Provide the [x, y] coordinate of the cell's center where the given text is located.  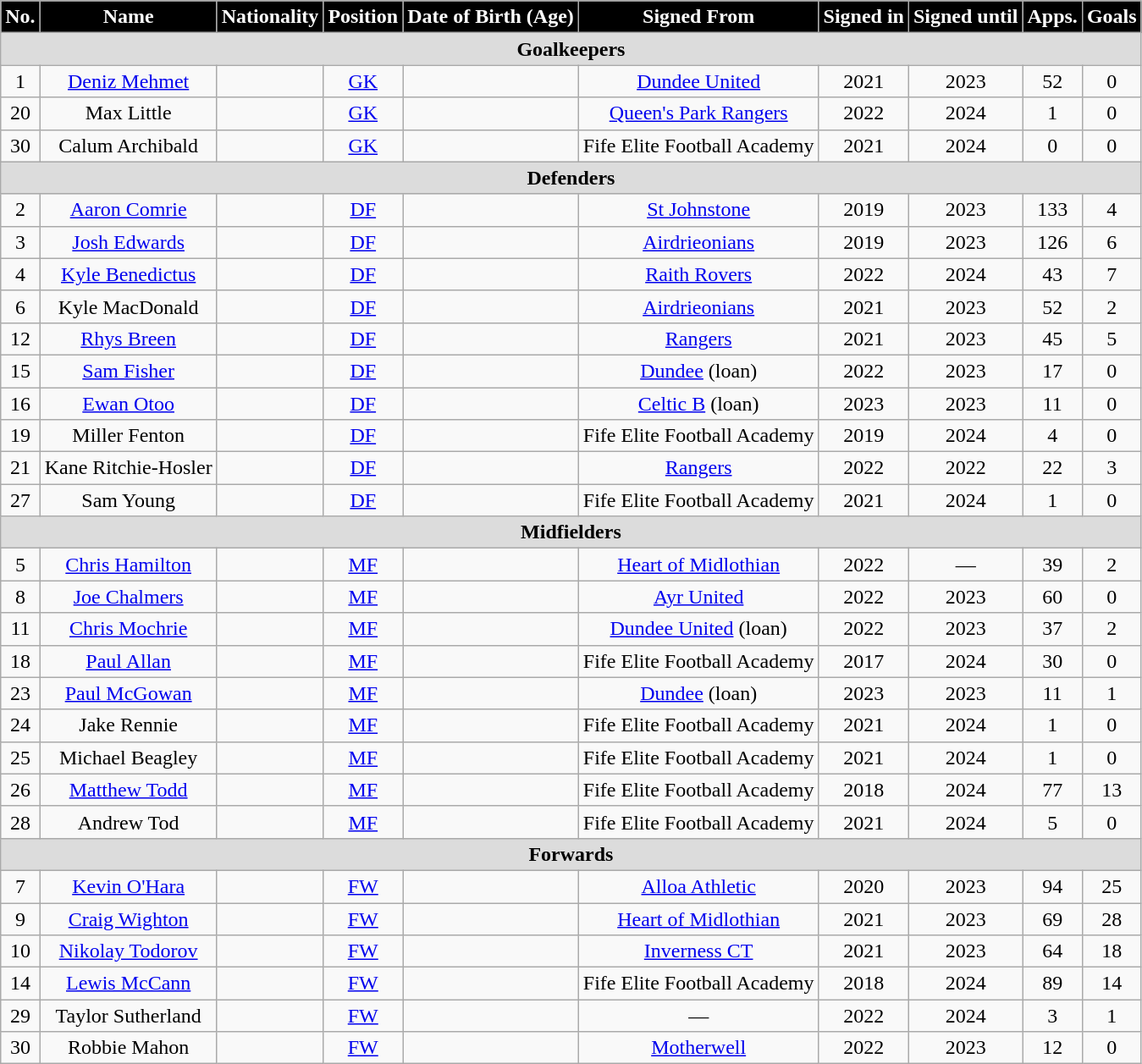
Kane Ritchie-Hosler [129, 468]
Signed From [698, 17]
2020 [863, 886]
69 [1052, 918]
Signed in [863, 17]
26 [20, 790]
16 [20, 404]
Deniz Mehmet [129, 81]
Kyle Benedictus [129, 274]
Joe Chalmers [129, 597]
133 [1052, 210]
2017 [863, 661]
Matthew Todd [129, 790]
Raith Rovers [698, 274]
Nationality [270, 17]
Lewis McCann [129, 984]
94 [1052, 886]
Josh Edwards [129, 242]
Robbie Mahon [129, 1048]
27 [20, 500]
Alloa Athletic [698, 886]
Andrew Tod [129, 822]
15 [20, 371]
13 [1112, 790]
89 [1052, 984]
Miller Fenton [129, 436]
Dundee United [698, 81]
37 [1052, 629]
Queen's Park Rangers [698, 113]
126 [1052, 242]
21 [20, 468]
Calum Archibald [129, 146]
Signed until [965, 17]
Midfielders [571, 532]
23 [20, 693]
No. [20, 17]
Aaron Comrie [129, 210]
10 [20, 951]
Motherwell [698, 1048]
Date of Birth (Age) [491, 17]
Dundee United (loan) [698, 629]
20 [20, 113]
19 [20, 436]
Ayr United [698, 597]
Sam Young [129, 500]
Michael Beagley [129, 758]
Apps. [1052, 17]
Defenders [571, 178]
Kevin O'Hara [129, 886]
Max Little [129, 113]
Chris Mochrie [129, 629]
Rhys Breen [129, 339]
Taylor Sutherland [129, 1016]
8 [20, 597]
Paul Allan [129, 661]
Name [129, 17]
Jake Rennie [129, 725]
Paul McGowan [129, 693]
43 [1052, 274]
77 [1052, 790]
Nikolay Todorov [129, 951]
Goals [1112, 17]
Forwards [571, 854]
Craig Wighton [129, 918]
Celtic B (loan) [698, 404]
64 [1052, 951]
Chris Hamilton [129, 565]
29 [20, 1016]
St Johnstone [698, 210]
Kyle MacDonald [129, 306]
Goalkeepers [571, 49]
9 [20, 918]
17 [1052, 371]
60 [1052, 597]
Position [363, 17]
Inverness CT [698, 951]
39 [1052, 565]
Ewan Otoo [129, 404]
Sam Fisher [129, 371]
22 [1052, 468]
24 [20, 725]
45 [1052, 339]
